Locate the cell with the specified text and output its (x, y) center coordinate. 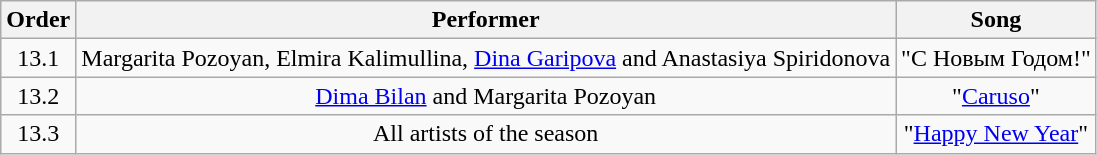
"Happy New Year" (996, 134)
Performer (486, 20)
Dima Bilan and Margarita Pozoyan (486, 96)
13.1 (38, 58)
Order (38, 20)
Margarita Pozoyan, Elmira Kalimullina, Dina Garipova and Anastasiya Spiridonova (486, 58)
13.2 (38, 96)
13.3 (38, 134)
"Caruso" (996, 96)
Song (996, 20)
"С Новым Годом!" (996, 58)
All artists of the season (486, 134)
